Scan for the cell matching the given text and deliver its [X, Y] coordinate at center. 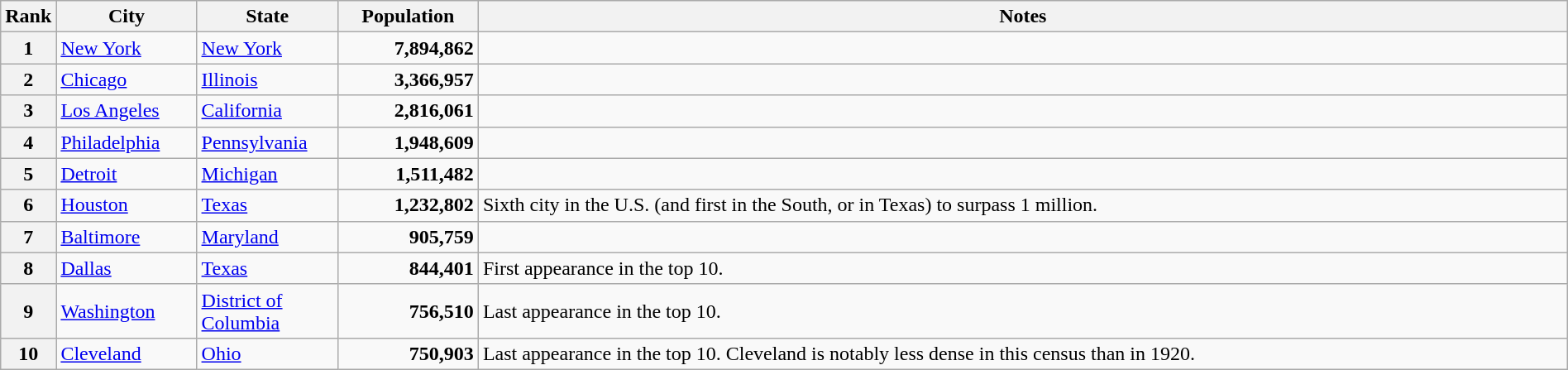
1,511,482 [408, 174]
1,232,802 [408, 205]
Last appearance in the top 10. Cleveland is notably less dense in this census than in 1920. [1022, 353]
Washington [127, 311]
9 [28, 311]
3 [28, 111]
Illinois [267, 79]
6 [28, 205]
7 [28, 237]
City [127, 17]
Philadelphia [127, 142]
Detroit [127, 174]
8 [28, 268]
905,759 [408, 237]
Notes [1022, 17]
California [267, 111]
Population [408, 17]
7,894,862 [408, 48]
4 [28, 142]
Last appearance in the top 10. [1022, 311]
Ohio [267, 353]
Cleveland [127, 353]
Rank [28, 17]
Sixth city in the U.S. (and first in the South, or in Texas) to surpass 1 million. [1022, 205]
2 [28, 79]
State [267, 17]
2,816,061 [408, 111]
1 [28, 48]
3,366,957 [408, 79]
10 [28, 353]
756,510 [408, 311]
Dallas [127, 268]
844,401 [408, 268]
District of Columbia [267, 311]
First appearance in the top 10. [1022, 268]
750,903 [408, 353]
Houston [127, 205]
Pennsylvania [267, 142]
Los Angeles [127, 111]
Maryland [267, 237]
Baltimore [127, 237]
1,948,609 [408, 142]
Michigan [267, 174]
Chicago [127, 79]
5 [28, 174]
